Return the [X, Y] coordinate for the center point of the cell that contains the specified text.  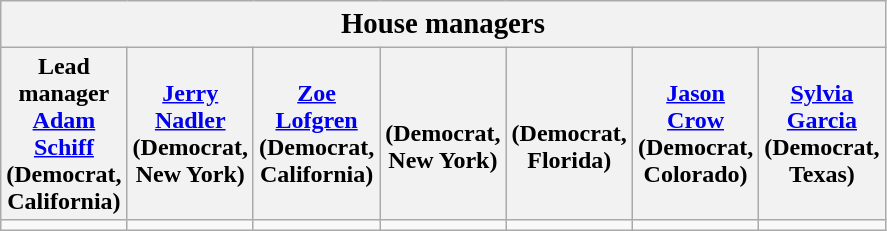
House managers [443, 24]
(Democrat, Florida) [569, 134]
Zoe Lofgren(Democrat, California) [316, 134]
Jerry Nadler(Democrat, New York) [190, 134]
Sylvia Garcia(Democrat, Texas) [822, 134]
Lead managerAdam Schiff(Democrat, California) [64, 134]
(Democrat, New York) [443, 134]
Jason Crow(Democrat, Colorado) [695, 134]
